From the cell containing the given text, extract its center point as [X, Y] coordinate. 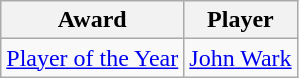
Player of the Year [92, 58]
Player [240, 20]
Award [92, 20]
John Wark [240, 58]
